Identify which cell holds the provided text, then report its (X, Y) central coordinate. 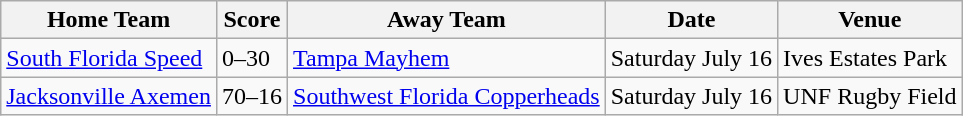
0–30 (252, 58)
South Florida Speed (109, 58)
UNF Rugby Field (870, 96)
Ives Estates Park (870, 58)
70–16 (252, 96)
Jacksonville Axemen (109, 96)
Home Team (109, 20)
Score (252, 20)
Tampa Mayhem (447, 58)
Date (691, 20)
Southwest Florida Copperheads (447, 96)
Venue (870, 20)
Away Team (447, 20)
